Return (x, y) of the center of cell containing provided text 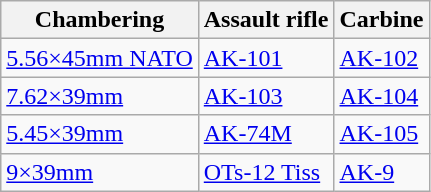
AK-104 (382, 96)
OTs-12 Tiss (266, 172)
AK-101 (266, 58)
5.56×45mm NATO (100, 58)
AK-102 (382, 58)
Carbine (382, 20)
5.45×39mm (100, 134)
AK-74M (266, 134)
Chambering (100, 20)
9×39mm (100, 172)
Assault rifle (266, 20)
AK-103 (266, 96)
AK-105 (382, 134)
7.62×39mm (100, 96)
AK-9 (382, 172)
